Detect which cell encompasses the target text, then output its (X, Y) center coordinate. 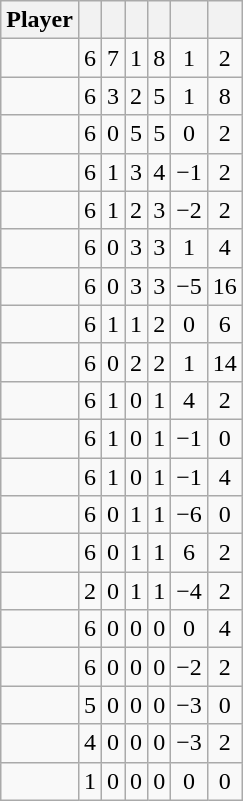
14 (224, 362)
−6 (190, 515)
7 (114, 58)
−5 (190, 286)
−4 (190, 591)
16 (224, 286)
Player (40, 20)
